Locate the cell with the specified text and output its (X, Y) center coordinate. 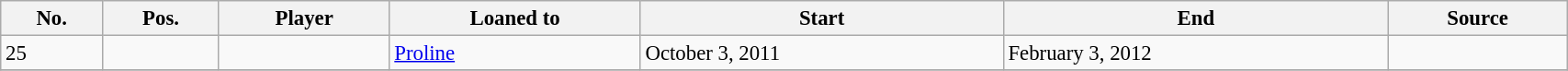
February 3, 2012 (1196, 53)
Source (1477, 18)
End (1196, 18)
Player (304, 18)
Pos. (162, 18)
No. (51, 18)
Proline (514, 53)
October 3, 2011 (821, 53)
25 (51, 53)
Start (821, 18)
Loaned to (514, 18)
